Determine the (X, Y) coordinate at the center of the cell enclosing the given text.  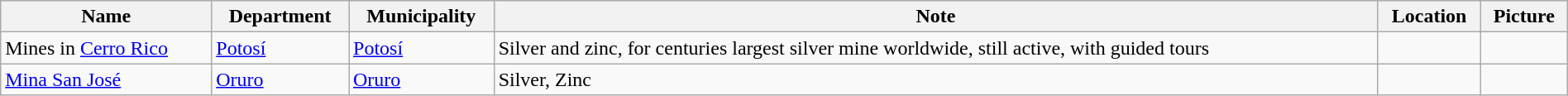
Silver, Zinc (936, 79)
Note (936, 17)
Department (280, 17)
Picture (1525, 17)
Mines in Cerro Rico (106, 48)
Silver and zinc, for centuries largest silver mine worldwide, still active, with guided tours (936, 48)
Name (106, 17)
Municipality (422, 17)
Mina San José (106, 79)
Location (1429, 17)
